Pinpoint the cell where the given text exists, returning its (X, Y) midpoint coordinate. 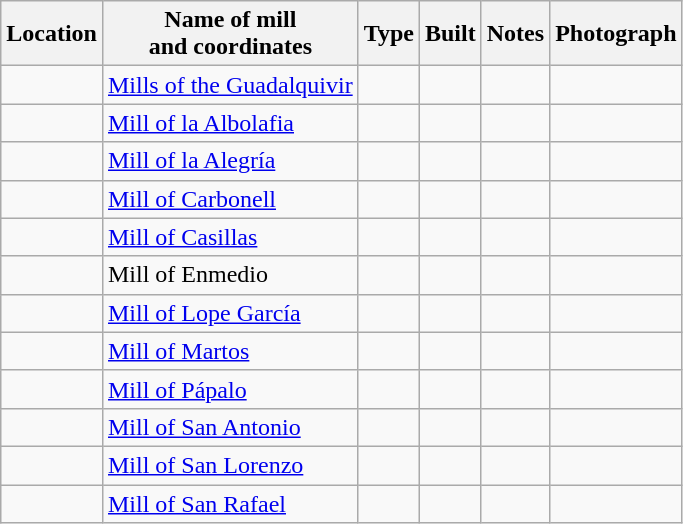
Mills of the Guadalquivir (230, 85)
Built (450, 34)
Mill of San Antonio (230, 427)
Mill of Enmedio (230, 275)
Notes (515, 34)
Mill of Casillas (230, 237)
Mill of Carbonell (230, 199)
Mill of la Alegría (230, 161)
Photograph (616, 34)
Type (388, 34)
Mill of la Albolafia (230, 123)
Location (52, 34)
Name of milland coordinates (230, 34)
Mill of Pápalo (230, 389)
Mill of Martos (230, 351)
Mill of San Rafael (230, 503)
Mill of San Lorenzo (230, 465)
Mill of Lope García (230, 313)
